Pinpoint the cell where the given text exists, returning its [x, y] midpoint coordinate. 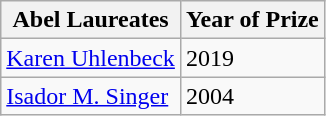
2004 [252, 96]
Karen Uhlenbeck [91, 58]
Year of Prize [252, 20]
2019 [252, 58]
Abel Laureates [91, 20]
Isador M. Singer [91, 96]
